Output the [x, y] coordinate of the center of the cell containing the given text.  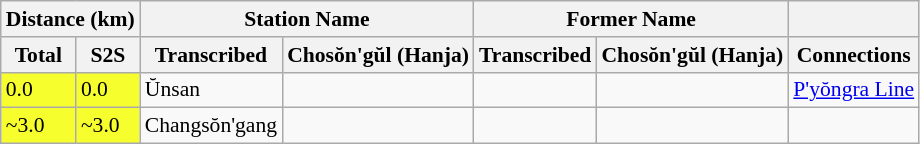
Distance (km) [70, 19]
Connections [854, 55]
Changsŏn'gang [211, 126]
P'yŏngra Line [854, 90]
Total [38, 55]
Former Name [631, 19]
S2S [108, 55]
Ŭnsan [211, 90]
Station Name [307, 19]
